Extract the (x, y) coordinate from the center of the cell holding the provided text.  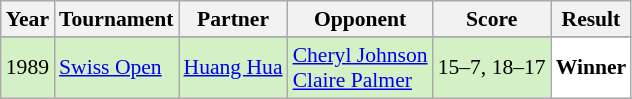
Swiss Open (116, 68)
Cheryl Johnson Claire Palmer (360, 68)
Score (492, 19)
Opponent (360, 19)
1989 (28, 68)
Huang Hua (234, 68)
15–7, 18–17 (492, 68)
Tournament (116, 19)
Result (592, 19)
Partner (234, 19)
Year (28, 19)
Winner (592, 68)
